Identify which cell holds the provided text, then report its (x, y) central coordinate. 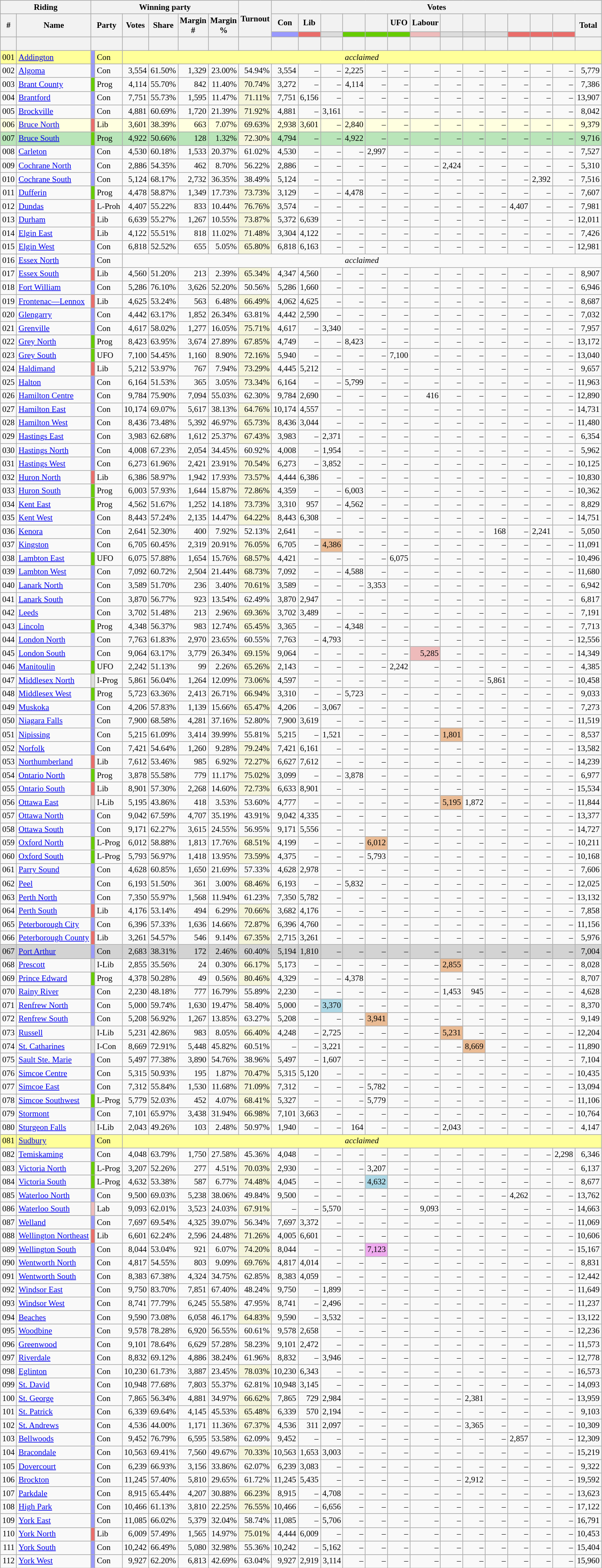
2.26% (224, 667)
11,890 (588, 1046)
035 (9, 518)
1,899 (332, 1290)
107 (9, 1493)
58.74% (255, 1520)
4,597 (285, 680)
5,392 (194, 423)
Turnout (255, 19)
13.54% (224, 599)
Bellwoods (54, 1439)
2,135 (194, 518)
7,957 (588, 328)
Sturgeon Falls (54, 1128)
061 (9, 870)
58.02% (163, 328)
2,392 (541, 179)
8,370 (588, 1006)
14,349 (588, 653)
55.03% (224, 396)
099 (9, 1385)
11,680 (588, 572)
4,375 (285, 857)
57.24% (163, 518)
45.36% (255, 1155)
3,489 (309, 613)
30.88% (224, 1493)
37.16% (224, 721)
76.55% (255, 1507)
2,381 (474, 1398)
Cochrane South (54, 179)
5,238 (194, 1195)
945 (474, 992)
56.37% (163, 626)
65.47% (255, 708)
69.03% (163, 1195)
5,173 (285, 965)
Carleton (54, 152)
2,683 (135, 951)
3,161 (332, 112)
095 (9, 1331)
236 (194, 586)
14,093 (588, 1385)
78.64% (163, 1344)
080 (9, 1128)
65.44% (163, 1493)
32.04% (224, 1520)
62.68% (163, 437)
037 (9, 545)
15,219 (588, 1453)
012 (9, 206)
6,977 (588, 775)
7,273 (588, 708)
071 (9, 1006)
69.12% (163, 1358)
2,268 (194, 789)
St. Andrews (54, 1426)
3,304 (285, 233)
58.87% (163, 193)
086 (9, 1209)
101 (9, 1412)
3,574 (285, 206)
57.49% (163, 1534)
Riverdale (54, 1358)
62.20% (163, 1561)
17.76% (224, 843)
13,907 (588, 98)
27.89% (224, 342)
093 (9, 1304)
094 (9, 1318)
Middlesex North (54, 680)
5,617 (194, 410)
020 (9, 315)
038 (9, 559)
4,248 (285, 1033)
5,570 (332, 1209)
Brockville (54, 112)
779 (194, 775)
006 (9, 125)
1,277 (194, 328)
7.07% (224, 125)
# (9, 25)
Eglinton (54, 1371)
4,588 (354, 572)
62.01% (163, 1209)
54.64% (163, 748)
69.36% (255, 613)
12,442 (588, 1277)
102 (9, 1426)
546 (194, 938)
Woodbine (54, 1331)
7,527 (588, 152)
24 (194, 965)
8,707 (588, 979)
46.17% (224, 1318)
66.93% (163, 1467)
2,241 (541, 531)
7,094 (194, 396)
67.85% (255, 342)
43.86% (163, 802)
3,414 (194, 735)
74.20% (255, 1249)
Muskoka (54, 708)
098 (9, 1371)
Prince Edward (54, 979)
10,125 (588, 464)
014 (9, 233)
76.05% (255, 545)
55.36% (255, 1547)
53.14% (163, 911)
Waterloo South (54, 1209)
Waterloo North (54, 1195)
11,091 (588, 545)
6,245 (194, 1304)
72.86% (255, 491)
Welland (54, 1222)
5,162 (332, 1547)
70.61% (255, 586)
11.94% (224, 897)
Brockton (54, 1480)
34.45% (224, 450)
3,372 (309, 1222)
7,981 (588, 206)
089 (9, 1249)
75.71% (255, 328)
4,749 (285, 342)
7,426 (588, 233)
9,322 (588, 1467)
2,690 (309, 396)
52.20% (224, 288)
65.97% (163, 1114)
087 (9, 1222)
6,942 (588, 586)
3,221 (332, 1046)
Kenora (54, 531)
12,556 (588, 640)
070 (9, 992)
67.91% (255, 1209)
12,890 (588, 396)
2,054 (194, 450)
1,810 (309, 951)
2,857 (519, 1439)
61.09% (163, 735)
8.70% (224, 166)
Glengarry (54, 315)
13,959 (588, 1398)
6,633 (285, 789)
2,596 (194, 1236)
67.43% (255, 437)
Name (54, 25)
2,997 (376, 152)
65.26% (255, 667)
Rainy River (54, 992)
045 (9, 653)
3,523 (194, 1209)
29.65% (224, 1480)
66.62% (255, 1398)
68.57% (255, 559)
1,533 (194, 152)
Halton (54, 382)
47.95% (255, 1304)
1,568 (194, 897)
Renfrew North (54, 1006)
1,521 (332, 735)
68.73% (255, 572)
Port Arthur (54, 951)
6,817 (588, 599)
9,103 (588, 1412)
50.93% (163, 1073)
69.54% (163, 1222)
8,028 (588, 965)
Cochrane North (54, 166)
I-Con (109, 1046)
55.51% (163, 233)
073 (9, 1033)
51.48% (163, 613)
62.24% (163, 1236)
587 (194, 1182)
42.69% (224, 1561)
4,207 (194, 1493)
14.97% (224, 1534)
4,329 (285, 979)
100 (9, 1398)
026 (9, 396)
6.07% (224, 1249)
48.18% (163, 992)
2.48% (224, 1128)
1.32% (224, 139)
075 (9, 1060)
54.45% (163, 355)
11,963 (588, 382)
5,832 (354, 884)
065 (9, 924)
Hastings North (54, 450)
55.37% (224, 1385)
7,560 (194, 1453)
3,852 (332, 464)
11.40% (224, 84)
65.73% (255, 423)
56.97% (163, 857)
4,199 (285, 843)
53.04% (163, 1249)
6,346 (588, 1155)
4,147 (588, 1128)
13,094 (588, 1087)
069 (9, 979)
1,329 (194, 71)
2,938 (285, 125)
62.81% (255, 1385)
52.03% (163, 1100)
1,872 (474, 802)
64.76% (255, 410)
67.38% (163, 1277)
71.09% (255, 1087)
43.91% (255, 816)
49 (194, 979)
Prescott (54, 965)
5,556 (309, 829)
4,794 (285, 139)
056 (9, 802)
78.28% (163, 1331)
5,962 (588, 450)
3,619 (309, 721)
803 (194, 1263)
416 (426, 396)
Ottawa North (54, 816)
25.37% (224, 437)
2.96% (224, 613)
65.34% (255, 274)
52.13% (255, 531)
23.65% (224, 640)
Simcoe Southwest (54, 1100)
15,167 (588, 1249)
Ottawa East (54, 802)
51.13% (163, 667)
164 (354, 1128)
75.90% (163, 396)
12,778 (588, 1358)
60.40% (255, 951)
Perth South (54, 911)
55.81% (255, 735)
4,707 (194, 816)
Huron South (54, 491)
62.49% (255, 599)
9,657 (588, 369)
60.51% (255, 1046)
054 (9, 775)
50.66% (163, 139)
Peel (54, 884)
049 (9, 708)
462 (194, 166)
62.85% (255, 1277)
83.70% (163, 1290)
923 (194, 599)
13.85% (224, 1019)
6.77% (224, 1182)
3,353 (376, 586)
St. Catharines (54, 1046)
65.45% (255, 626)
2,194 (332, 1412)
7.94% (224, 369)
21.69% (224, 870)
4,386 (332, 545)
12.09% (224, 680)
11,480 (588, 423)
1,349 (194, 193)
9,716 (588, 139)
67.35% (255, 938)
15,404 (588, 1547)
2.39% (224, 274)
38.06% (224, 1195)
034 (9, 504)
62.27% (163, 829)
53.46% (163, 762)
Elgin East (54, 233)
16,791 (588, 1520)
6,058 (194, 1318)
1,139 (194, 708)
63.79% (163, 1155)
Elgin West (54, 247)
6,629 (194, 1344)
058 (9, 829)
62.07% (255, 1467)
400 (194, 531)
9.09% (224, 1263)
11,156 (588, 924)
14,727 (588, 829)
10,211 (588, 843)
10,764 (588, 1114)
767 (194, 369)
5,379 (194, 1520)
17,122 (588, 1507)
72.91% (163, 1046)
015 (9, 247)
1,801 (452, 735)
3,941 (376, 1019)
Hamilton Centre (54, 396)
55.97% (163, 897)
Fort William (54, 288)
3,156 (194, 1467)
4,385 (588, 667)
57.88% (163, 559)
51.70% (163, 586)
2,947 (309, 599)
16,573 (588, 1371)
Simcoe Centre (54, 1073)
14.47% (224, 518)
72.30% (255, 139)
1,612 (194, 437)
921 (194, 1249)
4,421 (285, 559)
73.34% (255, 382)
033 (9, 491)
56.22% (255, 166)
Ottawa South (54, 829)
083 (9, 1168)
Winning party (165, 7)
6.29% (224, 911)
042 (9, 613)
Haldimand (54, 369)
34.75% (224, 1277)
Grey North (54, 342)
6,627 (285, 762)
078 (9, 1100)
5,285 (426, 653)
494 (194, 911)
56.95% (255, 829)
Labour (426, 23)
8.90% (224, 355)
729 (309, 1398)
957 (309, 504)
11,237 (588, 1304)
6,163 (309, 247)
842 (194, 84)
6,354 (588, 437)
14.60% (224, 789)
3,810 (194, 1507)
62.09% (255, 1439)
168 (497, 531)
52.80% (255, 721)
15,960 (588, 1561)
7,123 (376, 1249)
65.80% (255, 247)
Hastings West (54, 464)
Perth North (54, 897)
57.40% (163, 1480)
13,122 (588, 1318)
60.61% (255, 1331)
72.16% (255, 355)
13,377 (588, 816)
021 (9, 328)
49.26% (163, 1128)
Frontenac—Lennox (54, 301)
3,044 (309, 423)
Kent West (54, 518)
057 (9, 816)
54.57% (163, 938)
Algoma (54, 71)
4,445 (285, 369)
097 (9, 1358)
14.18% (224, 504)
19.47% (224, 1006)
53.58% (224, 1439)
108 (9, 1507)
4,145 (194, 1412)
3,532 (332, 1318)
54.35% (163, 166)
1,954 (332, 450)
12,204 (588, 1033)
York North (54, 1534)
11,519 (588, 721)
1,160 (194, 355)
60.92% (255, 450)
2,590 (309, 315)
13,582 (588, 748)
4,325 (194, 1222)
8,042 (588, 112)
45.82% (224, 1046)
10,168 (588, 857)
69.41% (163, 1453)
Brant County (54, 84)
3,682 (285, 911)
72.27% (255, 762)
22.25% (224, 1507)
036 (9, 531)
Norfolk (54, 748)
570 (309, 1412)
73.87% (255, 220)
26.71% (224, 694)
2,919 (309, 1561)
50.97% (255, 1128)
044 (9, 640)
60.18% (163, 152)
4,262 (519, 1195)
7,191 (588, 613)
Hastings East (54, 437)
041 (9, 599)
028 (9, 423)
63.95% (163, 342)
2,978 (309, 870)
Lambton West (54, 572)
76.10% (163, 288)
2,472 (309, 1344)
67.59% (163, 816)
106 (9, 1480)
20.37% (224, 152)
Northumberland (54, 762)
3,946 (332, 1358)
52.26% (163, 1168)
5,194 (285, 951)
7,607 (588, 193)
Wentworth South (54, 1277)
031 (9, 464)
66.02% (163, 1520)
1,653 (309, 1453)
5,050 (588, 531)
61.13% (163, 1507)
Parkdale (54, 1493)
10,606 (588, 1236)
Sudbury (54, 1141)
73.29% (255, 369)
060 (9, 857)
5,448 (194, 1046)
2,930 (285, 1168)
77.79% (163, 1304)
8,537 (588, 735)
13,623 (588, 1493)
1,630 (194, 1006)
3,129 (285, 193)
71.11% (255, 98)
2,298 (564, 1155)
062 (9, 884)
Kingston (54, 545)
6,308 (309, 518)
096 (9, 1344)
4,324 (194, 1277)
56.55% (224, 1331)
55.27% (163, 220)
Share (163, 25)
33.86% (224, 1467)
78.03% (255, 1371)
80.46% (255, 979)
4,347 (285, 274)
0.30% (224, 965)
57.83% (163, 708)
York West (54, 1561)
58.40% (255, 1006)
12,309 (588, 1439)
23.00% (224, 71)
51.53% (163, 382)
50.28% (163, 979)
72.87% (255, 924)
001 (9, 57)
3.40% (224, 586)
1,942 (194, 477)
563 (194, 301)
11.17% (224, 775)
4,014 (309, 1263)
105 (9, 1467)
51.20% (163, 274)
Addington (54, 57)
69.07% (163, 410)
70.66% (255, 911)
Grenville (54, 328)
16.05% (224, 328)
1,750 (194, 1155)
5.05% (224, 247)
10,496 (588, 559)
4,359 (285, 491)
75.02% (255, 775)
3.53% (224, 802)
6,156 (309, 98)
High Park (54, 1507)
6,343 (309, 1371)
51.50% (163, 884)
Windsor West (54, 1304)
076 (9, 1073)
14,663 (588, 1209)
010 (9, 179)
73.57% (255, 477)
047 (9, 680)
Wellington South (54, 1249)
69.76% (255, 1263)
112 (9, 1561)
Manitoulin (54, 667)
6,946 (588, 288)
7,606 (588, 870)
16.79% (224, 992)
029 (9, 437)
051 (9, 735)
8,829 (588, 504)
Lambton East (54, 559)
195 (194, 1073)
57.30% (163, 789)
104 (9, 1453)
70.74% (255, 84)
66.94% (255, 694)
70.54% (255, 464)
2,371 (332, 437)
Victoria South (54, 1182)
1,607 (332, 1060)
040 (9, 586)
3,067 (332, 708)
2,225 (354, 71)
3,083 (309, 1467)
Nipissing (54, 735)
048 (9, 694)
66.17% (255, 965)
64.83% (255, 1318)
6,595 (194, 1439)
6,813 (194, 1561)
60.45% (163, 545)
Total (588, 25)
Bruce North (54, 125)
73.08% (163, 1318)
1,813 (194, 843)
76.79% (163, 1439)
Lanark North (54, 586)
0.56% (224, 979)
73.59% (255, 857)
64.22% (255, 518)
20.91% (224, 545)
77.68% (163, 1385)
73.06% (255, 680)
4,045 (285, 1182)
9.28% (224, 748)
14,731 (588, 410)
2,715 (285, 938)
027 (9, 410)
2.46% (224, 951)
1,660 (309, 288)
66.40% (255, 1033)
985 (194, 762)
49.67% (224, 1453)
833 (194, 206)
4,281 (194, 721)
1,595 (194, 98)
61.23% (255, 897)
005 (9, 112)
7,858 (588, 911)
Riding (46, 7)
5,706 (332, 1520)
091 (9, 1277)
23.91% (224, 464)
60.55% (255, 640)
71.92% (255, 112)
4.51% (224, 1168)
024 (9, 369)
55.22% (163, 206)
Simcoe East (54, 1087)
70.03% (255, 1168)
4,760 (309, 924)
Middlesex West (54, 694)
084 (9, 1182)
70.47% (255, 1073)
21.44% (224, 572)
3,003 (332, 1453)
017 (9, 274)
004 (9, 98)
009 (9, 166)
14.66% (224, 924)
15,534 (588, 789)
11,069 (588, 1222)
019 (9, 301)
13,040 (588, 355)
074 (9, 1046)
14,239 (588, 762)
2,658 (309, 1331)
Renfrew South (54, 1019)
4,886 (194, 1358)
Sault Ste. Marie (54, 1060)
10,362 (588, 491)
58.23% (255, 1344)
14,751 (588, 518)
3,626 (194, 288)
66.98% (255, 1114)
62.30% (255, 396)
56.77% (163, 599)
39.99% (224, 735)
Lanark South (54, 599)
5,976 (588, 938)
12,236 (588, 1331)
1,565 (194, 1534)
60.85% (163, 870)
3,887 (194, 1371)
55.73% (163, 98)
54.76% (224, 1060)
15.66% (224, 708)
1,650 (194, 870)
2,984 (332, 1398)
2,413 (194, 694)
7,386 (588, 84)
Temiskaming (54, 1155)
3,663 (309, 1114)
008 (9, 152)
109 (9, 1520)
110 (9, 1534)
52.30% (163, 531)
Peterborough City (54, 924)
Margin# (194, 25)
23.45% (224, 1371)
6.92% (224, 762)
039 (9, 572)
007 (9, 139)
46.97% (224, 423)
57.28% (224, 1344)
London South (54, 653)
61.50% (163, 71)
58.97% (163, 477)
39.07% (224, 1222)
064 (9, 911)
3,674 (194, 342)
Brantford (54, 98)
4,557 (309, 410)
Niagara Falls (54, 721)
053 (9, 762)
2,421 (194, 464)
063 (9, 897)
11.47% (224, 98)
77.38% (163, 1060)
68.46% (255, 884)
Peterborough County (54, 938)
68.58% (163, 721)
12.74% (224, 626)
60.72% (163, 572)
60.69% (163, 112)
3,272 (285, 84)
68.17% (163, 179)
63.27% (255, 1019)
1.87% (224, 1073)
059 (9, 843)
Russell (54, 1033)
2,143 (285, 667)
53.38% (163, 1182)
2,912 (474, 1480)
76.76% (255, 206)
21.39% (224, 112)
Durham (54, 220)
1,260 (194, 748)
1,654 (194, 559)
63.81% (255, 315)
3,779 (194, 653)
082 (9, 1155)
090 (9, 1263)
38.31% (163, 951)
5,799 (354, 382)
1,171 (194, 1426)
38.49% (255, 179)
5,810 (194, 1480)
7,713 (588, 626)
61.83% (163, 640)
7,032 (588, 315)
7,803 (194, 1385)
128 (194, 139)
11.36% (224, 1426)
3,340 (332, 328)
63.04% (255, 1561)
018 (9, 288)
48.24% (255, 1290)
013 (9, 220)
3,114 (332, 1561)
31.94% (224, 1114)
8,907 (588, 274)
67.23% (163, 450)
10,830 (588, 477)
53.97% (163, 369)
9,149 (588, 1019)
10,309 (588, 1426)
5,372 (285, 220)
1,636 (194, 924)
046 (9, 667)
Windsor East (54, 1290)
6,656 (332, 1507)
10.55% (224, 220)
68.51% (255, 843)
London North (54, 640)
111 (9, 1547)
655 (194, 247)
4.07% (224, 1100)
65.48% (255, 1412)
8,831 (588, 1263)
Hamilton West (54, 423)
9,033 (588, 694)
1,418 (194, 857)
067 (9, 951)
56.04% (163, 680)
3,145 (309, 1385)
44.00% (163, 1426)
5,120 (309, 1073)
055 (9, 789)
Stormont (54, 1114)
066 (9, 938)
13,762 (588, 1195)
6.48% (224, 301)
11,573 (588, 1344)
2,840 (354, 125)
Bracondale (54, 1453)
7,104 (588, 1060)
2,504 (194, 572)
38.96% (255, 1060)
St. David (54, 1385)
54.94% (255, 71)
2,725 (332, 1033)
69.63% (255, 125)
9.14% (224, 938)
088 (9, 1236)
56.92% (163, 1019)
2,732 (194, 179)
I-Prog (109, 680)
74.48% (255, 1182)
7,851 (194, 1290)
67.37% (255, 1426)
Margin% (224, 25)
Oxford North (54, 843)
49.84% (255, 1195)
7,516 (588, 179)
002 (9, 71)
L-Proh (109, 206)
3,438 (194, 1114)
Bruce South (54, 139)
4,793 (332, 640)
24.03% (224, 1209)
99 (194, 667)
54.55% (163, 1263)
69.15% (255, 653)
70.33% (255, 1453)
1,530 (194, 1087)
13,132 (588, 897)
55.89% (255, 992)
072 (9, 1019)
38.13% (224, 410)
025 (9, 382)
079 (9, 1114)
13,172 (588, 342)
61.73% (163, 1371)
5,435 (309, 1480)
11.02% (224, 233)
York South (54, 1547)
4,335 (309, 816)
35.56% (163, 965)
38.39% (163, 125)
4,777 (285, 802)
Oxford South (54, 857)
10.44% (224, 206)
55.70% (163, 84)
818 (194, 233)
032 (9, 477)
5,327 (285, 1100)
6,161 (309, 748)
12,025 (588, 884)
York East (54, 1520)
1,264 (194, 680)
6,137 (588, 1168)
38.24% (224, 1358)
2,424 (452, 166)
68.41% (255, 1100)
59.74% (163, 1006)
57.93% (163, 491)
58.88% (163, 843)
61.02% (255, 152)
12,011 (588, 220)
27.58% (224, 1155)
8,687 (588, 301)
3.00% (224, 884)
71.48% (255, 233)
11,106 (588, 1100)
Wentworth North (54, 1263)
15.87% (224, 491)
077 (9, 1087)
3,615 (194, 829)
022 (9, 342)
45.53% (224, 1412)
361 (194, 884)
043 (9, 626)
2,496 (332, 1304)
023 (9, 355)
311 (309, 1426)
St. Patrick (54, 1412)
50.56% (255, 288)
Dovercourt (54, 1467)
Hamilton East (54, 410)
5,940 (285, 355)
51.67% (163, 504)
75.01% (255, 1534)
10,453 (588, 1534)
8.05% (224, 1033)
052 (9, 748)
4,005 (285, 1236)
61.72% (255, 1480)
67.40% (224, 1290)
Parry Sound (54, 870)
277 (194, 1168)
Dundas (54, 206)
3,099 (285, 775)
St. George (54, 1398)
69.64% (163, 1412)
53.24% (163, 301)
42.86% (163, 1033)
092 (9, 1290)
11,649 (588, 1290)
Wellington Northeast (54, 1236)
32.98% (224, 1547)
4,708 (332, 1493)
365 (194, 382)
8,677 (588, 1182)
Lincoln (54, 626)
2,970 (194, 640)
1,940 (285, 1128)
1,252 (194, 504)
53.60% (255, 802)
24.48% (224, 1236)
1,720 (194, 112)
1,453 (452, 992)
016 (9, 261)
085 (9, 1195)
663 (194, 125)
12,981 (588, 247)
9,379 (588, 125)
Dufferin (54, 193)
777 (194, 992)
79.24% (255, 748)
4,059 (309, 1277)
3,370 (332, 1006)
55.84% (163, 1087)
4,062 (285, 301)
452 (194, 1100)
10,458 (588, 680)
63.36% (163, 694)
5,080 (194, 1547)
5,310 (588, 166)
15.76% (224, 559)
35.19% (224, 816)
13.95% (224, 857)
71.26% (255, 1236)
Ontario North (54, 775)
Grey South (54, 355)
11,844 (588, 802)
2,319 (194, 545)
081 (9, 1141)
1,644 (194, 491)
17.73% (224, 193)
Essex North (54, 261)
3.05% (224, 382)
Huron North (54, 477)
418 (194, 802)
6,920 (194, 1331)
34.97% (224, 1398)
19,592 (588, 1480)
011 (9, 193)
73.48% (163, 423)
10,435 (588, 1073)
Victoria North (54, 1168)
030 (9, 450)
Lab (109, 1209)
7.92% (224, 531)
Ontario South (54, 789)
172 (194, 951)
Greenwood (54, 1344)
068 (9, 965)
52.52% (163, 247)
7,004 (588, 951)
Beaches (54, 1318)
Essex South (54, 274)
66.23% (255, 1493)
Kent East (54, 504)
72.73% (255, 789)
Leeds (54, 613)
24.55% (224, 829)
3,890 (194, 1060)
050 (9, 721)
11.68% (224, 1087)
1,852 (194, 315)
2,097 (332, 1426)
36.35% (224, 179)
17.93% (224, 477)
Party (107, 25)
003 (9, 84)
